Detect which cell encompasses the target text, then output its (X, Y) center coordinate. 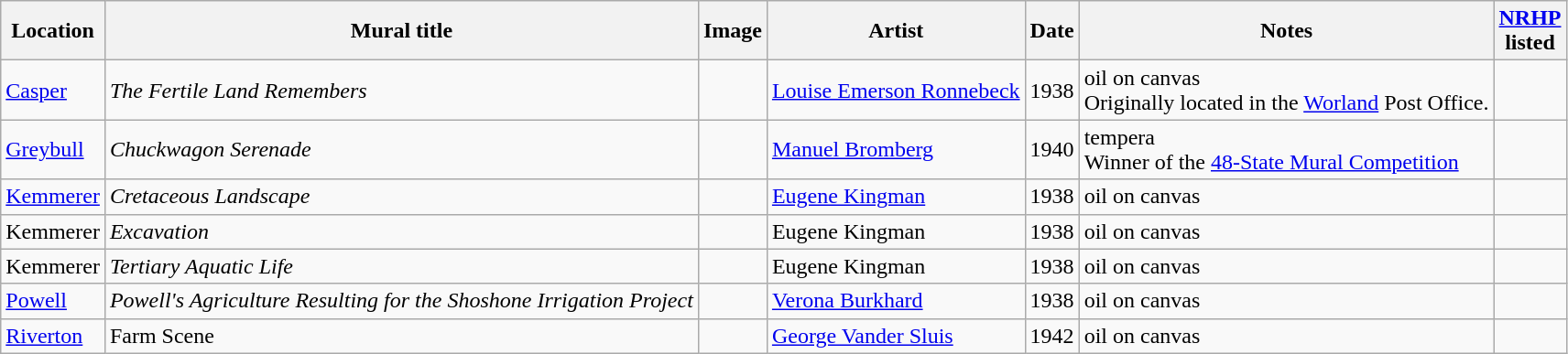
Artist (896, 31)
Date (1051, 31)
Powell's Agriculture Resulting for the Shoshone Irrigation Project (401, 301)
The Fertile Land Remembers (401, 90)
Farm Scene (401, 336)
Louise Emerson Ronnebeck (896, 90)
temperaWinner of the 48-State Mural Competition (1286, 150)
Greybull (53, 150)
oil on canvasOriginally located in the Worland Post Office. (1286, 90)
Excavation (401, 231)
George Vander Sluis (896, 336)
Riverton (53, 336)
Notes (1286, 31)
1942 (1051, 336)
Tertiary Aquatic Life (401, 266)
Mural title (401, 31)
Powell (53, 301)
Casper (53, 90)
Location (53, 31)
Manuel Bromberg (896, 150)
1940 (1051, 150)
NRHPlisted (1530, 31)
Chuckwagon Serenade (401, 150)
Image (733, 31)
Cretaceous Landscape (401, 197)
Verona Burkhard (896, 301)
